Determine the [x, y] coordinate at the center of the cell enclosing the given text.  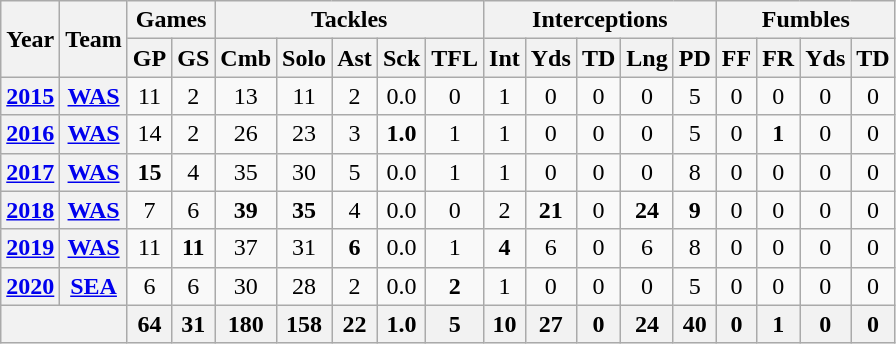
2017 [30, 172]
180 [246, 324]
TFL [455, 58]
2015 [30, 96]
2019 [30, 248]
37 [246, 248]
21 [550, 210]
2016 [30, 134]
PD [694, 58]
39 [246, 210]
2020 [30, 286]
Solo [304, 58]
FR [778, 58]
Sck [401, 58]
28 [304, 286]
9 [694, 210]
Interceptions [600, 20]
GP [149, 58]
Lng [647, 58]
15 [149, 172]
Fumbles [806, 20]
Year [30, 39]
FF [736, 58]
7 [149, 210]
Int [505, 58]
Games [170, 20]
22 [355, 324]
26 [246, 134]
14 [149, 134]
23 [304, 134]
Ast [355, 58]
40 [694, 324]
10 [505, 324]
13 [246, 96]
SEA [94, 286]
64 [149, 324]
Tackles [350, 20]
158 [304, 324]
2018 [30, 210]
27 [550, 324]
GS [194, 58]
Cmb [246, 58]
Team [94, 39]
3 [355, 134]
